Search for the cell housing the specified text and yield its [x, y] center coordinate. 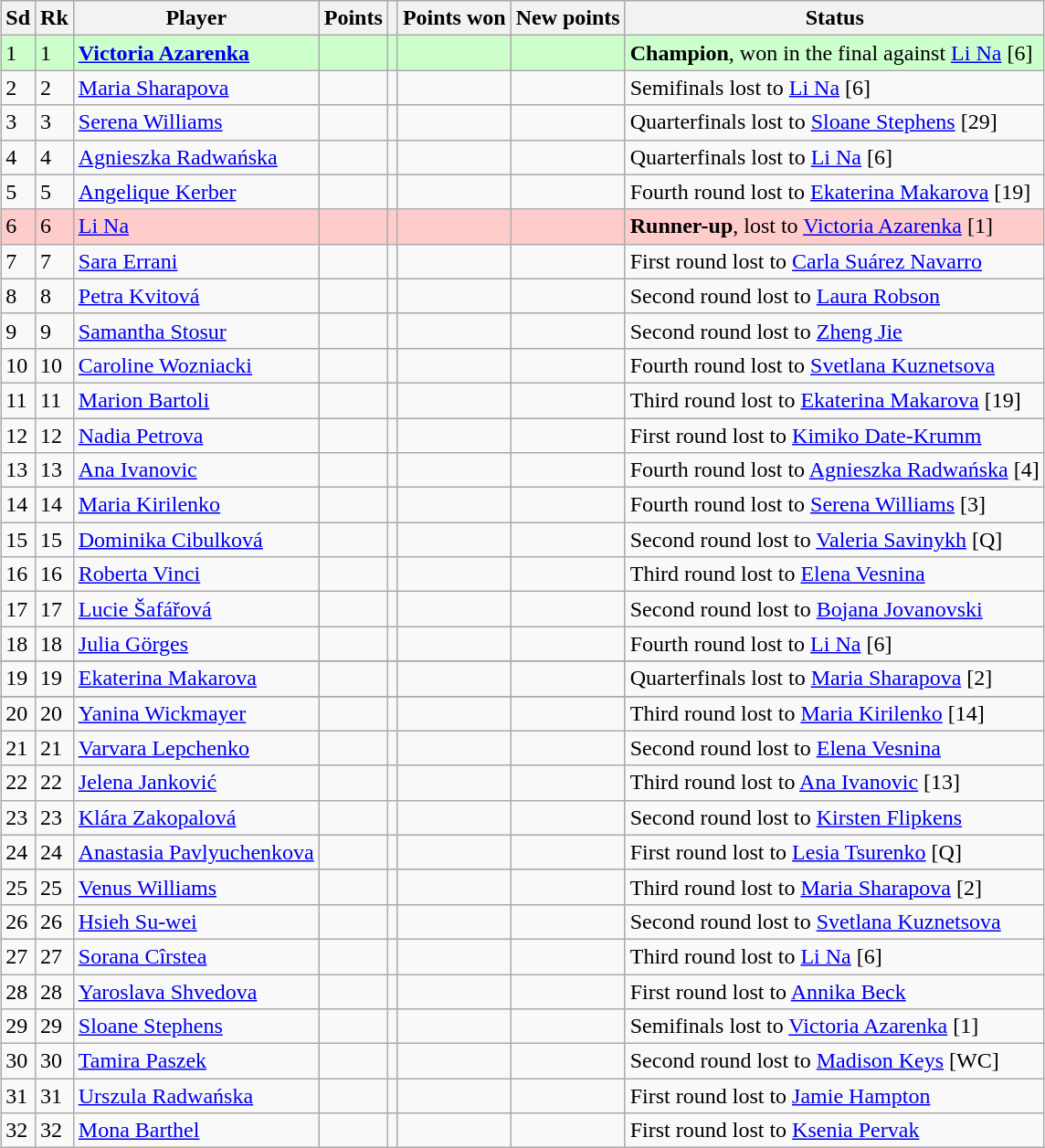
Semifinals lost to Li Na [6] [835, 88]
First round lost to Carla Suárez Navarro [835, 261]
Dominika Cibulková [195, 540]
Sloane Stephens [195, 1027]
Urszula Radwańska [195, 1096]
Serena Williams [195, 122]
Third round lost to Ekaterina Makarova [19] [835, 400]
Third round lost to Li Na [6] [835, 956]
First round lost to Lesia Tsurenko [Q] [835, 852]
Second round lost to Svetlana Kuznetsova [835, 922]
Jelena Janković [195, 783]
Samantha Stosur [195, 331]
Maria Sharapova [195, 88]
Varvara Lepchenko [195, 748]
Quarterfinals lost to Sloane Stephens [29] [835, 122]
Second round lost to Bojana Jovanovski [835, 609]
First round lost to Annika Beck [835, 991]
Sorana Cîrstea [195, 956]
Fourth round lost to Svetlana Kuznetsova [835, 365]
Fourth round lost to Agnieszka Radwańska [4] [835, 470]
Player [195, 18]
Petra Kvitová [195, 296]
Caroline Wozniacki [195, 365]
Sara Errani [195, 261]
New points [568, 18]
Quarterfinals lost to Li Na [6] [835, 157]
Quarterfinals lost to Maria Sharapova [2] [835, 679]
Fourth round lost to Ekaterina Makarova [19] [835, 192]
Fourth round lost to Li Na [6] [835, 644]
Second round lost to Laura Robson [835, 296]
Yaroslava Shvedova [195, 991]
Maria Kirilenko [195, 505]
Points [353, 18]
Runner-up, lost to Victoria Azarenka [1] [835, 226]
Third round lost to Ana Ivanovic [13] [835, 783]
First round lost to Ksenia Pervak [835, 1131]
Semifinals lost to Victoria Azarenka [1] [835, 1027]
Rk [55, 18]
Victoria Azarenka [195, 53]
Third round lost to Maria Sharapova [2] [835, 887]
Li Na [195, 226]
Third round lost to Maria Kirilenko [14] [835, 713]
Points won [454, 18]
Ekaterina Makarova [195, 679]
Ana Ivanovic [195, 470]
Second round lost to Elena Vesnina [835, 748]
Anastasia Pavlyuchenkova [195, 852]
Agnieszka Radwańska [195, 157]
Julia Görges [195, 644]
Second round lost to Kirsten Flipkens [835, 817]
First round lost to Jamie Hampton [835, 1096]
Lucie Šafářová [195, 609]
Nadia Petrova [195, 436]
Champion, won in the final against Li Na [6] [835, 53]
Angelique Kerber [195, 192]
Status [835, 18]
Mona Barthel [195, 1131]
First round lost to Kimiko Date-Krumm [835, 436]
Second round lost to Valeria Savinykh [Q] [835, 540]
Third round lost to Elena Vesnina [835, 574]
Yanina Wickmayer [195, 713]
Marion Bartoli [195, 400]
Sd [18, 18]
Fourth round lost to Serena Williams [3] [835, 505]
Tamira Paszek [195, 1061]
Venus Williams [195, 887]
Roberta Vinci [195, 574]
Klára Zakopalová [195, 817]
Second round lost to Madison Keys [WC] [835, 1061]
Second round lost to Zheng Jie [835, 331]
Hsieh Su-wei [195, 922]
